Return (x, y) of the center of cell containing provided text 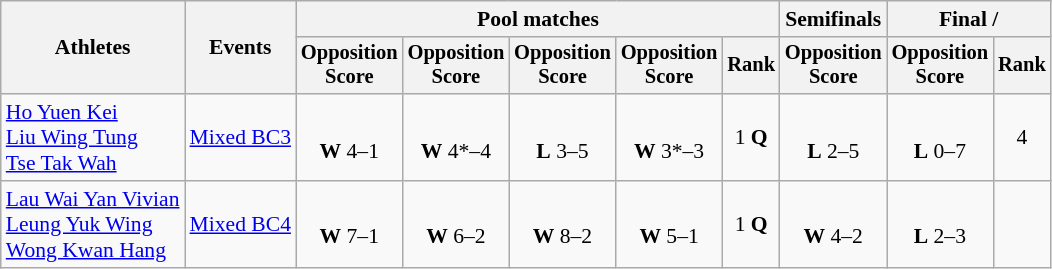
Mixed BC3 (240, 138)
W 4–2 (834, 224)
4 (1022, 138)
Ho Yuen KeiLiu Wing TungTse Tak Wah (93, 138)
W 4–1 (350, 138)
L 2–3 (940, 224)
W 7–1 (350, 224)
W 5–1 (670, 224)
L 0–7 (940, 138)
Mixed BC4 (240, 224)
Final / (969, 19)
Lau Wai Yan VivianLeung Yuk WingWong Kwan Hang (93, 224)
W 8–2 (562, 224)
L 2–5 (834, 138)
L 3–5 (562, 138)
W 4*–4 (456, 138)
Events (240, 48)
Semifinals (834, 19)
Pool matches (538, 19)
Athletes (93, 48)
W 3*–3 (670, 138)
W 6–2 (456, 224)
